Detect which cell encompasses the target text, then output its (x, y) center coordinate. 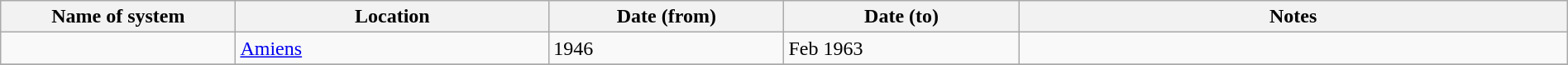
Location (392, 17)
Name of system (118, 17)
Feb 1963 (901, 48)
Date (to) (901, 17)
1946 (667, 48)
Notes (1293, 17)
Amiens (392, 48)
Date (from) (667, 17)
